Detect which cell encompasses the target text, then output its (x, y) center coordinate. 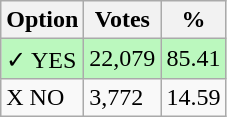
X NO (42, 97)
% (194, 20)
3,772 (122, 97)
✓ YES (42, 59)
85.41 (194, 59)
Option (42, 20)
Votes (122, 20)
14.59 (194, 97)
22,079 (122, 59)
